Provide the (X, Y) coordinate of the cell's center where the given text is located.  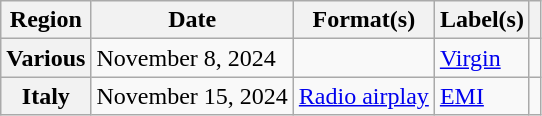
Virgin (482, 58)
Various (46, 58)
Region (46, 20)
November 8, 2024 (192, 58)
Radio airplay (364, 96)
November 15, 2024 (192, 96)
Format(s) (364, 20)
Date (192, 20)
EMI (482, 96)
Italy (46, 96)
Label(s) (482, 20)
